Detect which cell encompasses the target text, then output its [X, Y] center coordinate. 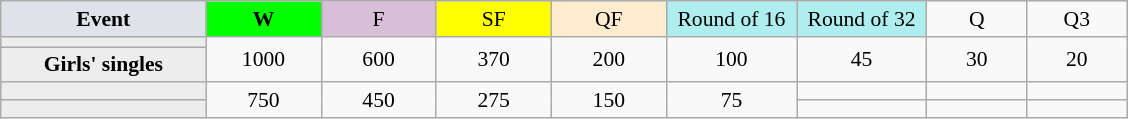
Round of 32 [861, 19]
75 [731, 101]
1000 [264, 60]
370 [494, 60]
200 [608, 60]
45 [861, 60]
Q3 [1077, 19]
30 [977, 60]
275 [494, 101]
100 [731, 60]
Girls' singles [104, 65]
20 [1077, 60]
750 [264, 101]
150 [608, 101]
F [378, 19]
Round of 16 [731, 19]
Event [104, 19]
QF [608, 19]
450 [378, 101]
600 [378, 60]
W [264, 19]
SF [494, 19]
Q [977, 19]
